Determine the [X, Y] coordinate at the center of the cell enclosing the given text.  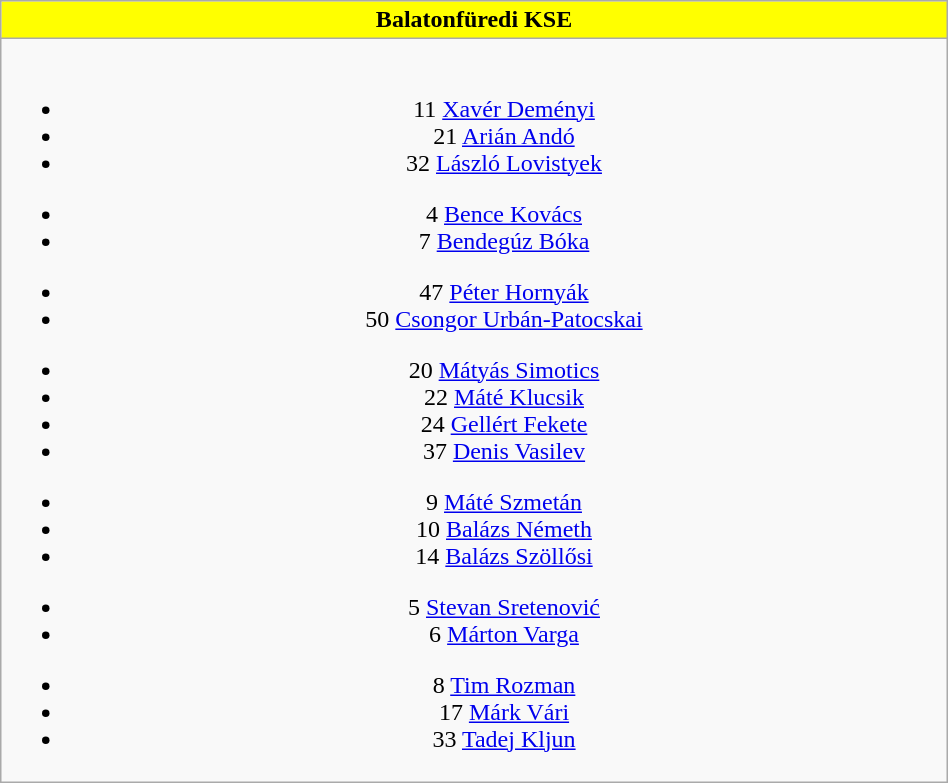
Balatonfüredi KSE [474, 20]
